Pinpoint the cell where the given text exists, returning its [x, y] midpoint coordinate. 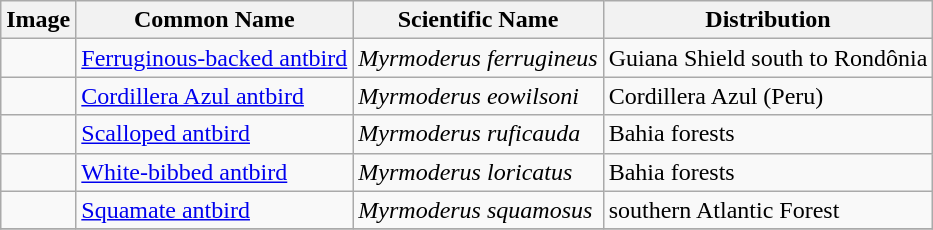
Myrmoderus loricatus [478, 172]
Ferruginous-backed antbird [214, 58]
southern Atlantic Forest [768, 210]
Distribution [768, 20]
Scalloped antbird [214, 134]
Myrmoderus ferrugineus [478, 58]
Scientific Name [478, 20]
Myrmoderus squamosus [478, 210]
Myrmoderus ruficauda [478, 134]
Image [38, 20]
Cordillera Azul (Peru) [768, 96]
Cordillera Azul antbird [214, 96]
Myrmoderus eowilsoni [478, 96]
Common Name [214, 20]
White-bibbed antbird [214, 172]
Guiana Shield south to Rondônia [768, 58]
Squamate antbird [214, 210]
